Identify which cell holds the provided text, then report its (x, y) central coordinate. 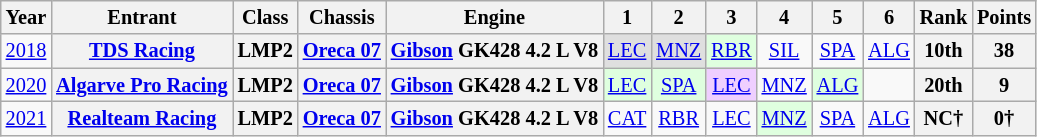
4 (784, 17)
2018 (26, 51)
Points (1004, 17)
0† (1004, 118)
CAT (627, 118)
6 (889, 17)
Entrant (142, 17)
Engine (494, 17)
TDS Racing (142, 51)
9 (1004, 85)
Chassis (342, 17)
Rank (944, 17)
10th (944, 51)
SIL (784, 51)
2021 (26, 118)
5 (838, 17)
Class (266, 17)
20th (944, 85)
1 (627, 17)
38 (1004, 51)
Realteam Racing (142, 118)
Year (26, 17)
2020 (26, 85)
Algarve Pro Racing (142, 85)
2 (678, 17)
NC† (944, 118)
3 (731, 17)
